For the text-containing cell, return its midpoint in (X, Y) coordinate format. 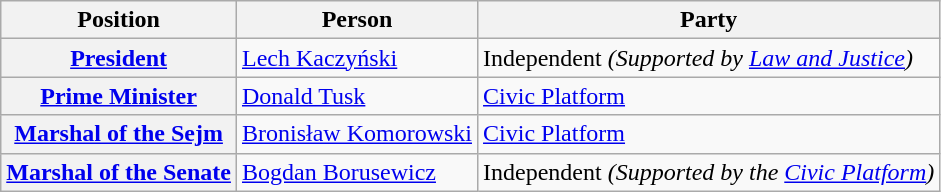
Independent (Supported by the Civic Platform) (709, 172)
Marshal of the Senate (119, 172)
Bronisław Komorowski (356, 134)
President (119, 58)
Bogdan Borusewicz (356, 172)
Prime Minister (119, 96)
Lech Kaczyński (356, 58)
Party (709, 20)
Donald Tusk (356, 96)
Person (356, 20)
Marshal of the Sejm (119, 134)
Independent (Supported by Law and Justice) (709, 58)
Position (119, 20)
